Scan for the cell matching the given text and deliver its (X, Y) coordinate at center. 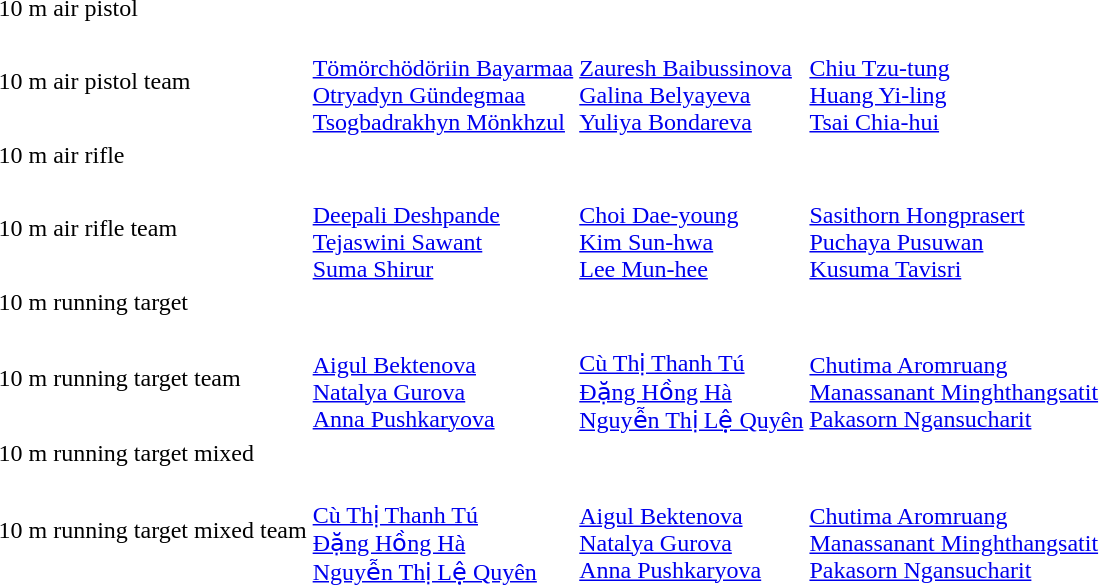
Zauresh BaibussinovaGalina BelyayevaYuliya Bondareva (692, 82)
Choi Dae-youngKim Sun-hwaLee Mun-hee (692, 228)
Cù Thị Thanh TúĐặng Hồng HàNguyễn Thị Lệ Quyên (692, 378)
Aigul BektenovaNatalya GurovaAnna Pushkaryova (443, 378)
Deepali DeshpandeTejaswini SawantSuma Shirur (443, 228)
Tömörchödöriin BayarmaaOtryadyn GündegmaaTsogbadrakhyn Mönkhzul (443, 82)
